For the text-containing cell, return its midpoint in [x, y] coordinate format. 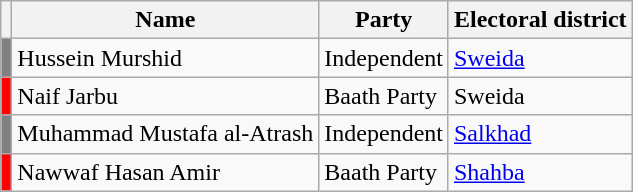
Salkhad [540, 134]
Party [384, 20]
Naif Jarbu [166, 96]
Nawwaf Hasan Amir [166, 172]
Muhammad Mustafa al-Atrash [166, 134]
Electoral district [540, 20]
Hussein Murshid [166, 58]
Name [166, 20]
Shahba [540, 172]
